Locate the cell with the specified text and output its [x, y] center coordinate. 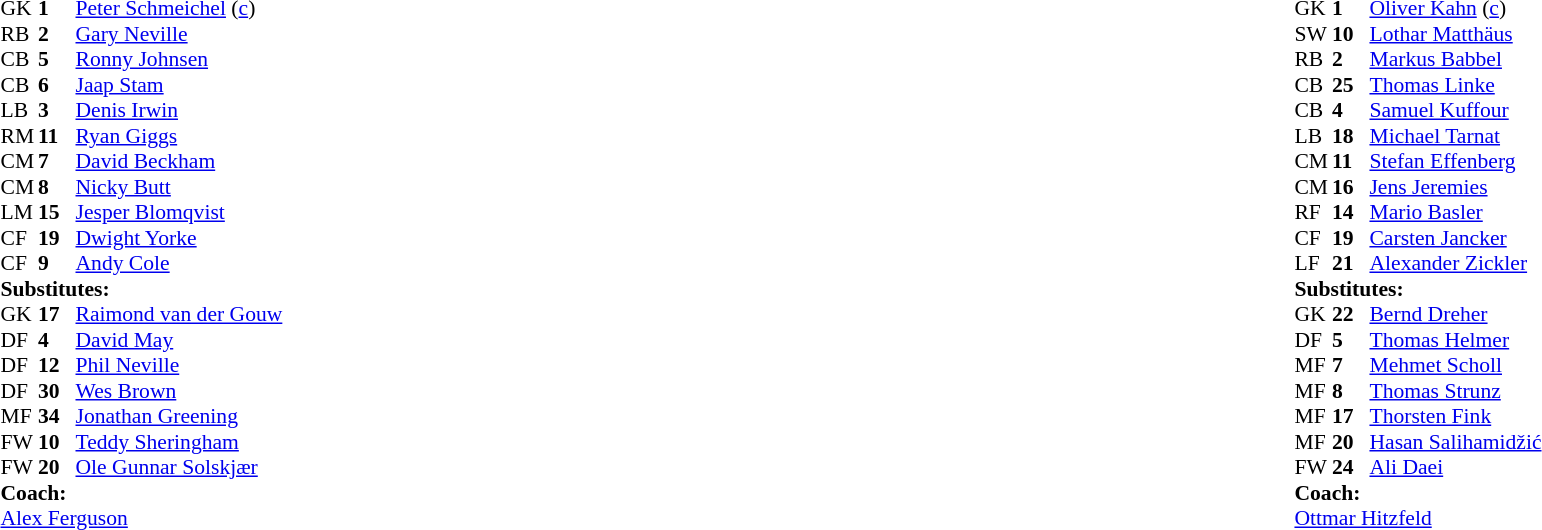
Jens Jeremies [1455, 187]
David May [180, 340]
Teddy Sheringham [180, 442]
Dwight Yorke [180, 238]
Thomas Linke [1455, 85]
Ali Daei [1455, 467]
25 [1351, 85]
22 [1351, 315]
Mario Basler [1455, 213]
14 [1351, 213]
9 [57, 263]
Andy Cole [180, 263]
6 [57, 85]
Bernd Dreher [1455, 315]
Gary Neville [180, 34]
Thorsten Fink [1455, 417]
21 [1351, 263]
Carsten Jancker [1455, 238]
Ole Gunnar Solskjær [180, 467]
Jesper Blomqvist [180, 213]
Ryan Giggs [180, 136]
David Beckham [180, 161]
30 [57, 391]
Hasan Salihamidžić [1455, 442]
Alexander Zickler [1455, 263]
3 [57, 111]
12 [57, 365]
Denis Irwin [180, 111]
Thomas Strunz [1455, 391]
18 [1351, 136]
Lothar Matthäus [1455, 34]
Mehmet Scholl [1455, 365]
Markus Babbel [1455, 59]
Michael Tarnat [1455, 136]
Wes Brown [180, 391]
RM [19, 136]
Ronny Johnsen [180, 59]
RF [1313, 213]
Thomas Helmer [1455, 340]
Jonathan Greening [180, 417]
Raimond van der Gouw [180, 315]
16 [1351, 187]
SW [1313, 34]
Stefan Effenberg [1455, 161]
Jaap Stam [180, 85]
Nicky Butt [180, 187]
34 [57, 417]
15 [57, 213]
LF [1313, 263]
Phil Neville [180, 365]
LM [19, 213]
Samuel Kuffour [1455, 111]
24 [1351, 467]
